Locate the cell with the specified text and output its [x, y] center coordinate. 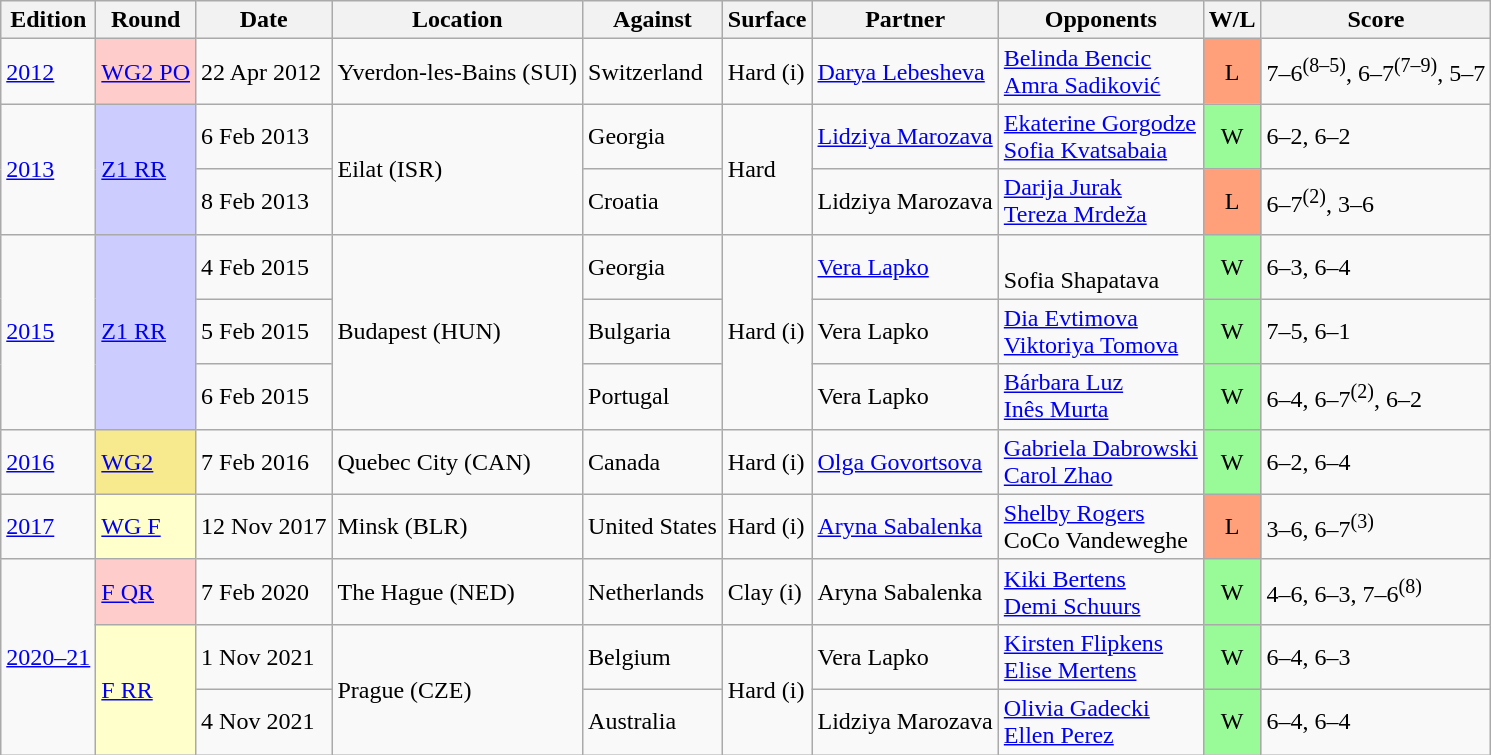
WG2 [146, 462]
WG2 PO [146, 72]
Eilat (ISR) [458, 169]
Kirsten Flipkens Elise Mertens [1100, 656]
WG F [146, 526]
F QR [146, 592]
6 Feb 2013 [264, 136]
6 Feb 2015 [264, 396]
6–4, 6–3 [1376, 656]
Location [458, 20]
4 Nov 2021 [264, 722]
8 Feb 2013 [264, 202]
Kiki Bertens Demi Schuurs [1100, 592]
6–3, 6–4 [1376, 266]
United States [653, 526]
Hard [767, 169]
6–4, 6–4 [1376, 722]
Croatia [653, 202]
2017 [48, 526]
Surface [767, 20]
Yverdon-les-Bains (SUI) [458, 72]
Score [1376, 20]
7 Feb 2016 [264, 462]
Bulgaria [653, 332]
4–6, 6–3, 7–6(8) [1376, 592]
12 Nov 2017 [264, 526]
Olivia Gadecki Ellen Perez [1100, 722]
Round [146, 20]
Against [653, 20]
Budapest (HUN) [458, 332]
Canada [653, 462]
Switzerland [653, 72]
2012 [48, 72]
Portugal [653, 396]
7 Feb 2020 [264, 592]
4 Feb 2015 [264, 266]
2015 [48, 332]
Quebec City (CAN) [458, 462]
1 Nov 2021 [264, 656]
Prague (CZE) [458, 689]
Date [264, 20]
Sofia Shapatava [1100, 266]
The Hague (NED) [458, 592]
Shelby Rogers CoCo Vandeweghe [1100, 526]
6–2, 6–4 [1376, 462]
Netherlands [653, 592]
7–6(8–5), 6–7(7–9), 5–7 [1376, 72]
Edition [48, 20]
Minsk (BLR) [458, 526]
22 Apr 2012 [264, 72]
Darya Lebesheva [905, 72]
Belgium [653, 656]
Darija Jurak Tereza Mrdeža [1100, 202]
7–5, 6–1 [1376, 332]
Belinda Bencic Amra Sadiković [1100, 72]
Clay (i) [767, 592]
Gabriela Dabrowski Carol Zhao [1100, 462]
6–2, 6–2 [1376, 136]
6–7(2), 3–6 [1376, 202]
2013 [48, 169]
2016 [48, 462]
F RR [146, 689]
Australia [653, 722]
Bárbara Luz Inês Murta [1100, 396]
6–4, 6–7(2), 6–2 [1376, 396]
2020–21 [48, 656]
W/L [1232, 20]
5 Feb 2015 [264, 332]
Dia Evtimova Viktoriya Tomova [1100, 332]
Olga Govortsova [905, 462]
Partner [905, 20]
Ekaterine Gorgodze Sofia Kvatsabaia [1100, 136]
Opponents [1100, 20]
3–6, 6–7(3) [1376, 526]
